From the cell containing the given text, extract its center point as [x, y] coordinate. 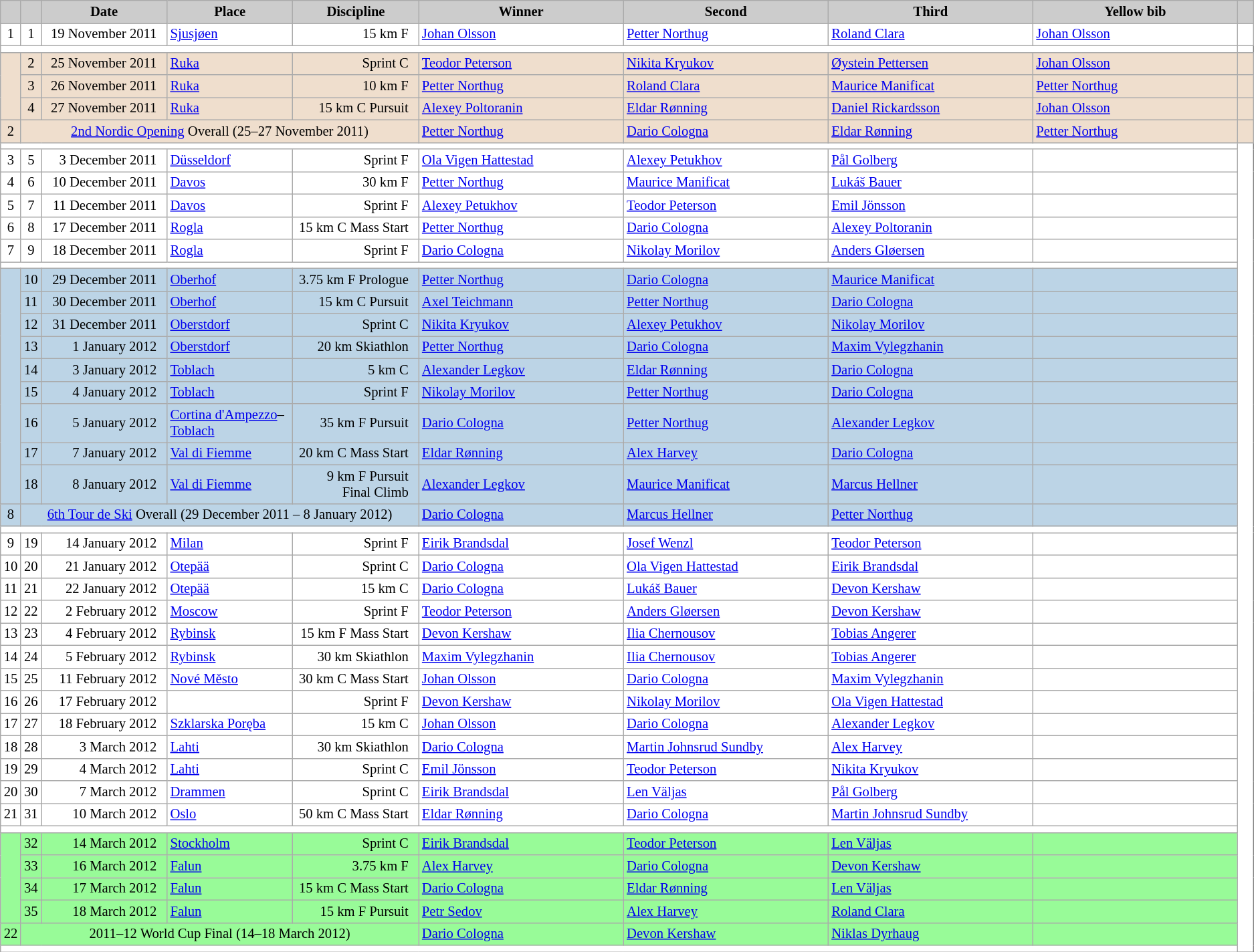
29 December 2011 [104, 279]
Stockholm [230, 844]
29 [31, 769]
18 March 2012 [104, 911]
31 [31, 814]
Third [930, 11]
30 December 2011 [104, 302]
28 [31, 747]
Second [726, 11]
15 km F Pursuit [356, 911]
3 March 2012 [104, 747]
Yellow bib [1135, 11]
20 km C Mass Start [356, 453]
Moscow [230, 612]
27 November 2011 [104, 108]
Daniel Rickardsson [930, 108]
10 km F [356, 86]
4 February 2012 [104, 634]
2011–12 World Cup Final (14–18 March 2012) [219, 934]
8 January 2012 [104, 484]
9 km F Pursuit Final Climb [356, 484]
1 January 2012 [104, 347]
31 December 2011 [104, 324]
23 [31, 634]
4 March 2012 [104, 769]
17 December 2011 [104, 228]
22 January 2012 [104, 589]
17 March 2012 [104, 888]
24 [31, 657]
19 November 2011 [104, 34]
Drammen [230, 792]
3.75 km F [356, 866]
5 February 2012 [104, 657]
14 January 2012 [104, 544]
3.75 km F Prologue [356, 279]
Place [230, 11]
Milan [230, 544]
32 [31, 844]
Øystein Pettersen [930, 64]
30 [31, 792]
6th Tour de Ski Overall (29 December 2011 – 8 January 2012) [219, 515]
35 [31, 911]
16 March 2012 [104, 866]
30 km F [356, 183]
10 December 2011 [104, 183]
35 km F Pursuit [356, 423]
Szklarska Poręba [230, 724]
50 km C Mass Start [356, 814]
15 km F [356, 34]
25 November 2011 [104, 64]
18 December 2011 [104, 251]
7 January 2012 [104, 453]
14 March 2012 [104, 844]
30 km C Mass Start [356, 679]
Axel Teichmann [521, 302]
7 March 2012 [104, 792]
20 km Skiathlon [356, 347]
3 December 2011 [104, 160]
34 [31, 888]
Cortina d'Ampezzo–Toblach [230, 423]
21 January 2012 [104, 566]
5 January 2012 [104, 423]
3 January 2012 [104, 370]
2 February 2012 [104, 612]
Niklas Dyrhaug [930, 934]
27 [31, 724]
Discipline [356, 11]
26 November 2011 [104, 86]
4 January 2012 [104, 392]
Nové Město [230, 679]
11 December 2011 [104, 205]
Winner [521, 11]
17 February 2012 [104, 701]
11 February 2012 [104, 679]
Date [104, 11]
Sjusjøen [230, 34]
Josef Wenzl [726, 544]
26 [31, 701]
Petr Sedov [521, 911]
25 [31, 679]
2nd Nordic Opening Overall (25–27 November 2011) [219, 131]
15 km F Mass Start [356, 634]
Düsseldorf [230, 160]
18 February 2012 [104, 724]
33 [31, 866]
5 km C [356, 370]
Oslo [230, 814]
10 March 2012 [104, 814]
